Locate the cell with the specified text and output its (x, y) center coordinate. 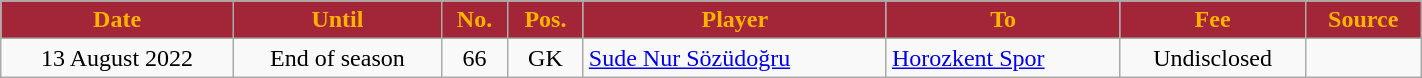
Undisclosed (1212, 58)
Fee (1212, 20)
Horozkent Spor (1003, 58)
Until (337, 20)
Source (1363, 20)
13 August 2022 (118, 58)
To (1003, 20)
End of season (337, 58)
Player (734, 20)
Date (118, 20)
Sude Nur Sözüdoğru (734, 58)
66 (474, 58)
Pos. (546, 20)
No. (474, 20)
GK (546, 58)
